For the text-containing cell, return its midpoint in (X, Y) coordinate format. 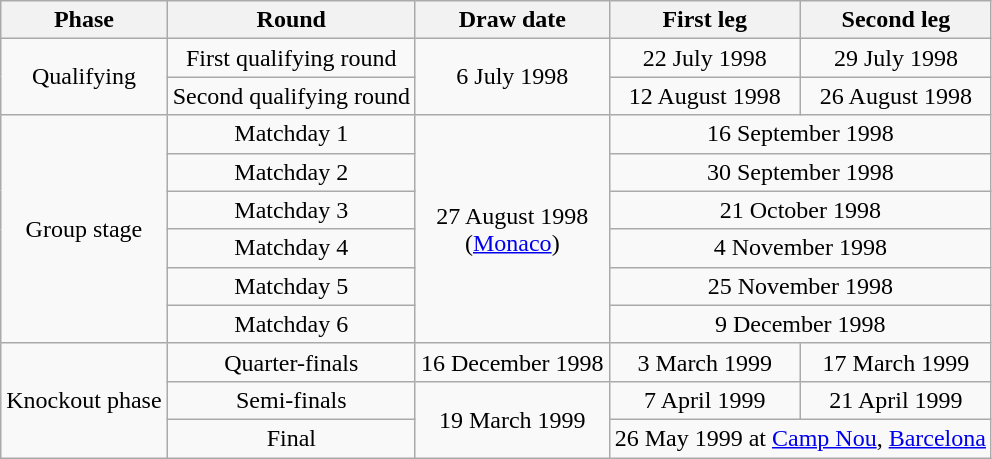
Matchday 2 (291, 172)
25 November 1998 (800, 286)
17 March 1999 (896, 362)
4 November 1998 (800, 248)
Matchday 3 (291, 210)
12 August 1998 (704, 96)
19 March 1999 (512, 419)
21 October 1998 (800, 210)
First qualifying round (291, 58)
30 September 1998 (800, 172)
3 March 1999 (704, 362)
Group stage (84, 229)
21 April 1999 (896, 400)
6 July 1998 (512, 77)
Semi-finals (291, 400)
26 May 1999 at Camp Nou, Barcelona (800, 438)
Qualifying (84, 77)
Second qualifying round (291, 96)
Second leg (896, 20)
16 September 1998 (800, 134)
Draw date (512, 20)
Phase (84, 20)
Matchday 4 (291, 248)
26 August 1998 (896, 96)
Matchday 5 (291, 286)
29 July 1998 (896, 58)
Matchday 1 (291, 134)
9 December 1998 (800, 324)
27 August 1998(Monaco) (512, 229)
7 April 1999 (704, 400)
16 December 1998 (512, 362)
22 July 1998 (704, 58)
Round (291, 20)
Knockout phase (84, 400)
First leg (704, 20)
Matchday 6 (291, 324)
Final (291, 438)
Quarter-finals (291, 362)
